From the cell containing the given text, extract its center point as [x, y] coordinate. 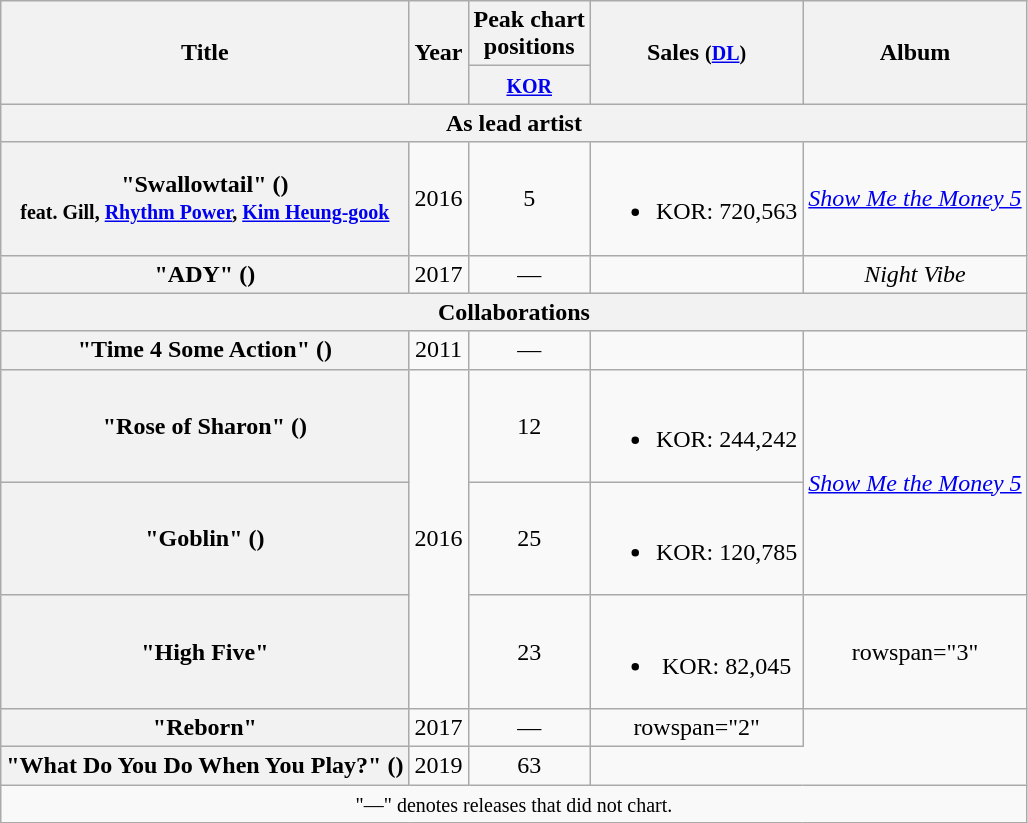
Night Vibe [915, 274]
"Reborn" [205, 727]
Album [915, 52]
"ADY" () [205, 274]
"—" denotes releases that did not chart. [514, 803]
Peak chart positions [529, 34]
KOR [529, 85]
rowspan="2" [696, 727]
"What Do You Do When You Play?" () [205, 765]
KOR: 82,045 [696, 652]
2019 [438, 765]
Year [438, 52]
23 [529, 652]
5 [529, 198]
Title [205, 52]
63 [529, 765]
As lead artist [514, 123]
12 [529, 426]
"Goblin" () [205, 538]
KOR: 120,785 [696, 538]
rowspan="3" [915, 652]
KOR: 244,242 [696, 426]
"Rose of Sharon" () [205, 426]
2011 [438, 350]
Sales (DL) [696, 52]
KOR: 720,563 [696, 198]
Collaborations [514, 312]
"Time 4 Some Action" () [205, 350]
"Swallowtail" () feat. Gill, Rhythm Power, Kim Heung-gook [205, 198]
"High Five" [205, 652]
25 [529, 538]
